Provide the [x, y] coordinate of the cell's center where the given text is located.  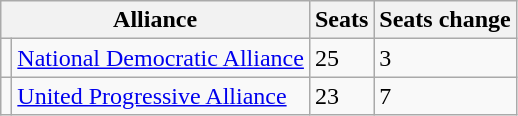
Seats change [445, 20]
3 [445, 58]
23 [341, 96]
7 [445, 96]
United Progressive Alliance [161, 96]
Alliance [156, 20]
Seats [341, 20]
National Democratic Alliance [161, 58]
25 [341, 58]
